Identify which cell holds the provided text, then report its (X, Y) central coordinate. 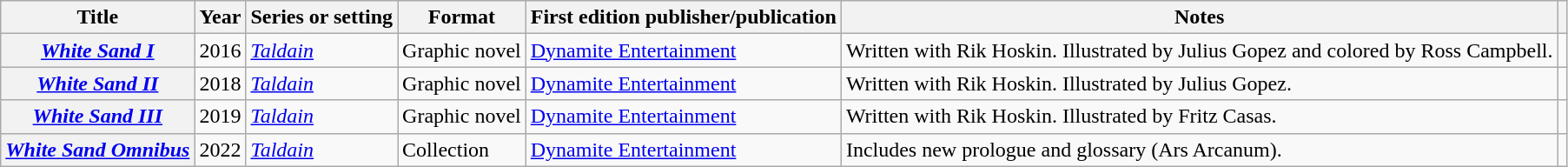
Written with Rik Hoskin. Illustrated by Julius Gopez and colored by Ross Campbell. (1199, 50)
2016 (221, 50)
2019 (221, 117)
White Sand II (97, 83)
Written with Rik Hoskin. Illustrated by Fritz Casas. (1199, 117)
White Sand Omnibus (97, 150)
2022 (221, 150)
Format (462, 17)
Written with Rik Hoskin. Illustrated by Julius Gopez. (1199, 83)
First edition publisher/publication (683, 17)
White Sand III (97, 117)
Collection (462, 150)
White Sand I (97, 50)
Includes new prologue and glossary (Ars Arcanum). (1199, 150)
Year (221, 17)
Series or setting (321, 17)
Title (97, 17)
Notes (1199, 17)
2018 (221, 83)
